Capture the cell that displays the provided text and extract its (x, y) central coordinate. 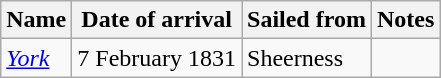
Date of arrival (157, 20)
Notes (405, 20)
Sheerness (307, 58)
York (36, 58)
Sailed from (307, 20)
Name (36, 20)
7 February 1831 (157, 58)
